Capture the cell that displays the provided text and extract its [X, Y] central coordinate. 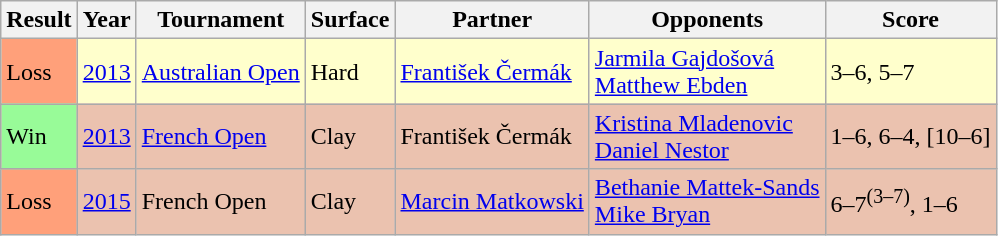
Hard [350, 72]
6–7(3–7), 1–6 [910, 202]
Marcin Matkowski [492, 202]
Opponents [707, 20]
Tournament [220, 20]
Result [39, 20]
Australian Open [220, 72]
Bethanie Mattek-Sands Mike Bryan [707, 202]
Year [106, 20]
Win [39, 136]
2015 [106, 202]
Partner [492, 20]
Jarmila Gajdošová Matthew Ebden [707, 72]
Surface [350, 20]
Kristina Mladenovic Daniel Nestor [707, 136]
3–6, 5–7 [910, 72]
Score [910, 20]
1–6, 6–4, [10–6] [910, 136]
